Scan for the cell matching the given text and deliver its (x, y) coordinate at center. 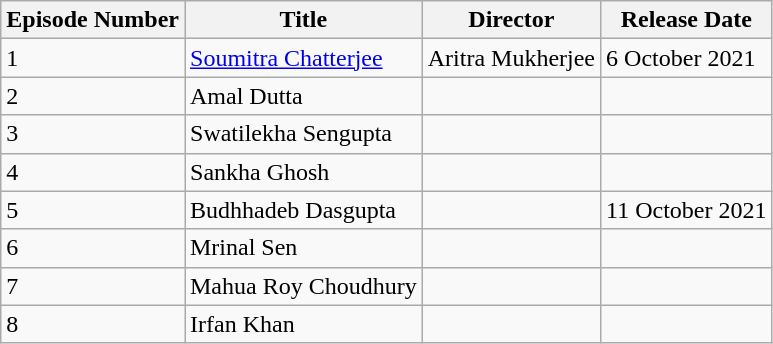
4 (93, 172)
Swatilekha Sengupta (303, 134)
7 (93, 286)
Director (511, 20)
Episode Number (93, 20)
Mahua Roy Choudhury (303, 286)
Amal Dutta (303, 96)
6 (93, 248)
8 (93, 324)
Title (303, 20)
3 (93, 134)
Soumitra Chatterjee (303, 58)
2 (93, 96)
Budhhadeb Dasgupta (303, 210)
5 (93, 210)
1 (93, 58)
Irfan Khan (303, 324)
11 October 2021 (686, 210)
Aritra Mukherjee (511, 58)
Sankha Ghosh (303, 172)
6 October 2021 (686, 58)
Release Date (686, 20)
Mrinal Sen (303, 248)
